Find where the given text appears and provide that cell's center as (X, Y) coordinate. 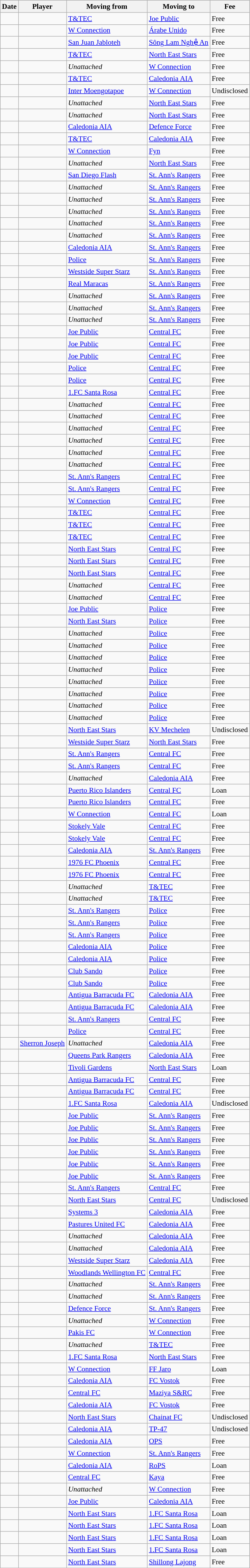
San Diego Flash (107, 175)
Fyn (179, 151)
Real Maracas (107, 284)
TP-47 (179, 1429)
RoPS (179, 1465)
Kaya (179, 1477)
Sherron Joseph (43, 1043)
Tivoli Gardens (107, 1067)
Player (43, 6)
Systems 3 (107, 1212)
KV Mechelen (179, 730)
Chainat FC (179, 1417)
Shillong Lajong (179, 1562)
Pastures United FC (107, 1224)
Árabe Unido (179, 30)
Sông Lam Nghệ An (179, 43)
Moving from (107, 6)
Fee (230, 6)
Inter Moengotapoe (107, 91)
Moving to (179, 6)
FF Jaro (179, 1369)
Woodlands Wellington FC (107, 1273)
Pakis FC (107, 1333)
Maziya S&RC (179, 1393)
OPS (179, 1441)
San Juan Jabloteh (107, 43)
Date (9, 6)
Queens Park Rangers (107, 1056)
